Detect which cell encompasses the target text, then output its (X, Y) center coordinate. 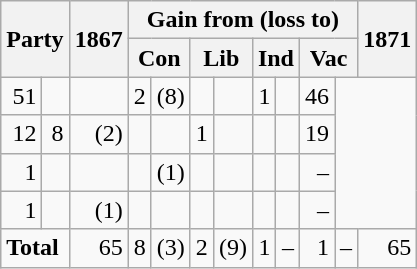
19 (318, 134)
1867 (98, 39)
(3) (170, 248)
(9) (232, 248)
Ind (276, 58)
Lib (221, 58)
Party (35, 39)
(2) (98, 134)
Total (35, 248)
51 (22, 96)
1871 (388, 39)
Con (159, 58)
(8) (170, 96)
Gain from (loss to) (242, 20)
12 (22, 134)
Vac (329, 58)
46 (318, 96)
